Output the [X, Y] coordinate of the center of the cell containing the given text.  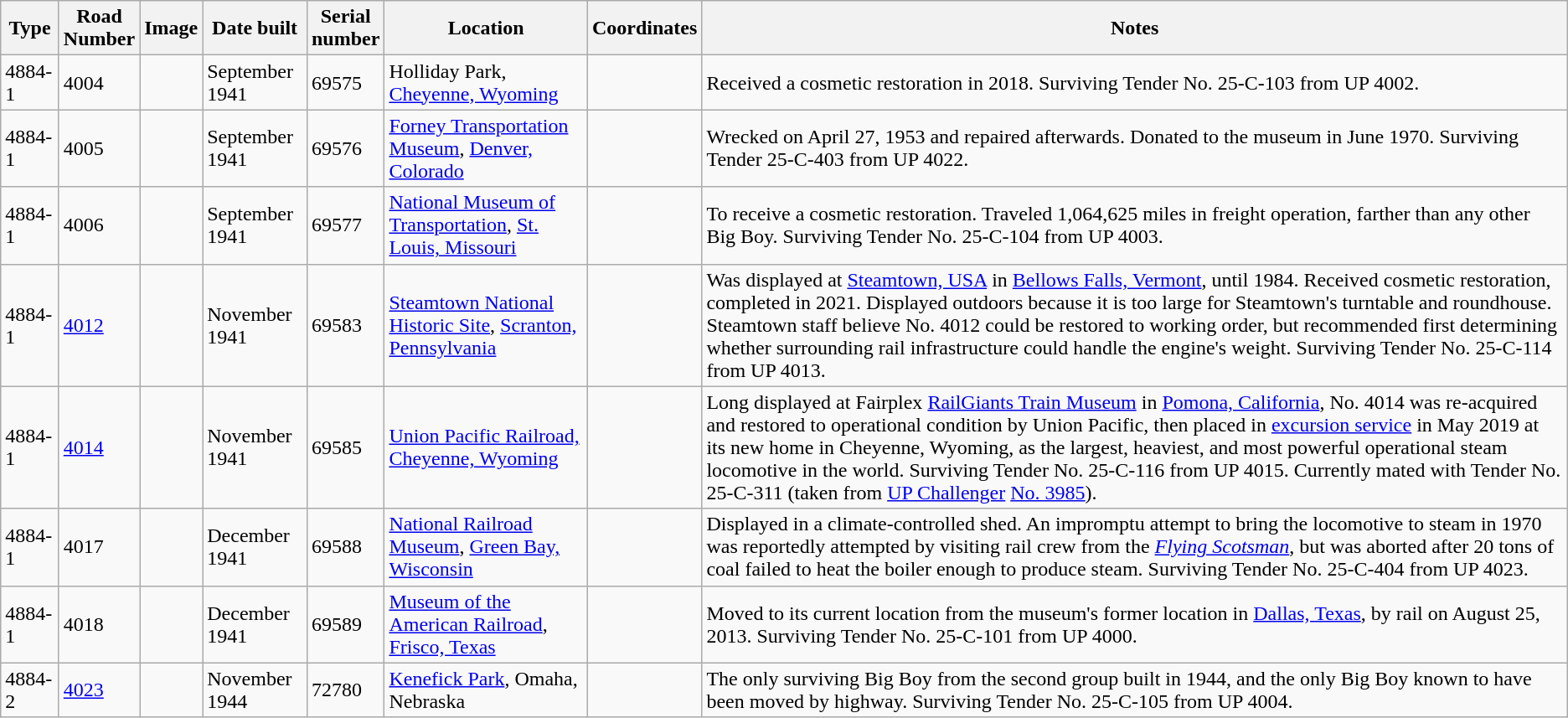
69588 [345, 547]
4012 [99, 325]
4014 [99, 447]
Serialnumber [345, 28]
4023 [99, 690]
Wrecked on April 27, 1953 and repaired afterwards. Donated to the museum in June 1970. Surviving Tender 25-C-403 from UP 4022. [1134, 148]
72780 [345, 690]
4004 [99, 82]
69577 [345, 225]
4017 [99, 547]
Holliday Park, Cheyenne, Wyoming [486, 82]
Type [30, 28]
November 1944 [255, 690]
Kenefick Park, Omaha, Nebraska [486, 690]
4006 [99, 225]
69575 [345, 82]
69585 [345, 447]
Steamtown National Historic Site, Scranton, Pennsylvania [486, 325]
4018 [99, 624]
Image [171, 28]
Museum of the American Railroad, Frisco, Texas [486, 624]
4005 [99, 148]
Location [486, 28]
Coordinates [644, 28]
RoadNumber [99, 28]
69576 [345, 148]
69589 [345, 624]
Received a cosmetic restoration in 2018. Surviving Tender No. 25-C-103 from UP 4002. [1134, 82]
Forney Transportation Museum, Denver, Colorado [486, 148]
69583 [345, 325]
Notes [1134, 28]
Union Pacific Railroad, Cheyenne, Wyoming [486, 447]
Date built [255, 28]
National Museum of Transportation, St. Louis, Missouri [486, 225]
National Railroad Museum, Green Bay, Wisconsin [486, 547]
4884-2 [30, 690]
